Extract the (x, y) coordinate from the center of the cell holding the provided text.  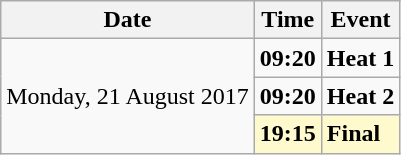
Event (360, 20)
Heat 2 (360, 96)
Date (128, 20)
Final (360, 134)
Monday, 21 August 2017 (128, 96)
19:15 (288, 134)
Time (288, 20)
Heat 1 (360, 58)
